Pinpoint the cell where the given text exists, returning its [X, Y] midpoint coordinate. 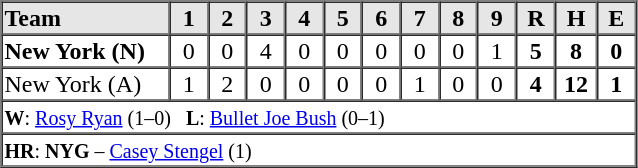
HR: NYG – Casey Stengel (1) [319, 150]
Team [86, 18]
6 [382, 18]
H [576, 18]
3 [266, 18]
R [536, 18]
New York (A) [86, 84]
12 [576, 84]
9 [498, 18]
E [616, 18]
7 [420, 18]
W: Rosy Ryan (1–0) L: Bullet Joe Bush (0–1) [319, 116]
New York (N) [86, 50]
